Locate the cell with the specified text and output its (x, y) center coordinate. 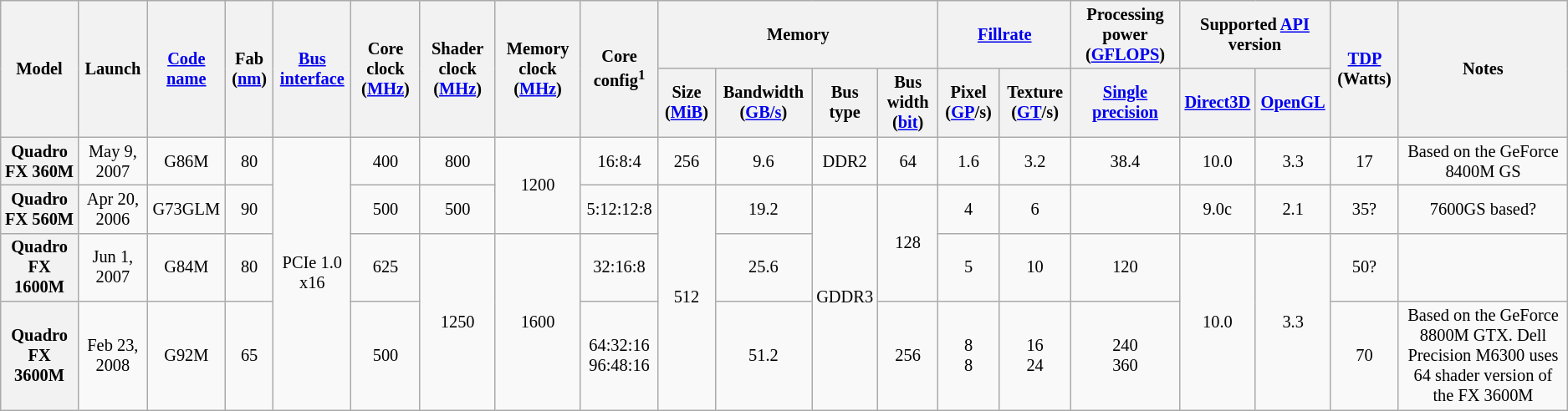
6 (1034, 209)
G86M (186, 161)
Based on the GeForce 8400M GS (1484, 161)
Code name (186, 68)
128 (908, 242)
16:8:4 (619, 161)
800 (457, 161)
1.6 (968, 161)
Core clock (MHz) (386, 68)
May 9, 2007 (112, 161)
1250 (457, 321)
5:12:12:8 (619, 209)
Quadro FX 560M (40, 209)
Direct3D (1218, 103)
Bus width (bit) (908, 103)
Single precision (1126, 103)
5 (968, 267)
Texture (GT/s) (1034, 103)
88 (968, 356)
Bus type (845, 103)
Quadro FX 3600M (40, 356)
35? (1365, 209)
4 (968, 209)
GDDR3 (845, 297)
Apr 20, 2006 (112, 209)
Memory (798, 34)
Feb 23, 2008 (112, 356)
Shader clock (MHz) (457, 68)
10 (1034, 267)
64 (908, 161)
Memory clock (MHz) (538, 68)
70 (1365, 356)
G73GLM (186, 209)
51.2 (764, 356)
1200 (538, 185)
9.6 (764, 161)
Launch (112, 68)
Core config1 (619, 68)
TDP (Watts) (1365, 68)
240360 (1126, 356)
Based on the GeForce 8800M GTX. Dell Precision M6300 uses 64 shader version of the FX 3600M (1484, 356)
1624 (1034, 356)
Size (MiB) (687, 103)
3.2 (1034, 161)
Pixel (GP/s) (968, 103)
120 (1126, 267)
512 (687, 297)
Fillrate (1005, 34)
25.6 (764, 267)
90 (249, 209)
G92M (186, 356)
Notes (1484, 68)
65 (249, 356)
38.4 (1126, 161)
7600GS based? (1484, 209)
9.0c (1218, 209)
Fab (nm) (249, 68)
2.1 (1293, 209)
17 (1365, 161)
Model (40, 68)
625 (386, 267)
Bandwidth (GB/s) (764, 103)
32:16:8 (619, 267)
19.2 (764, 209)
Processing power (GFLOPS) (1126, 34)
Bus interface (313, 68)
OpenGL (1293, 103)
1600 (538, 321)
Quadro FX 1600M (40, 267)
Quadro FX 360M (40, 161)
50? (1365, 267)
PCIe 1.0 x16 (313, 274)
DDR2 (845, 161)
400 (386, 161)
Supported API version (1254, 34)
Jun 1, 2007 (112, 267)
64:32:1696:48:16 (619, 356)
G84M (186, 267)
